Extract the (X, Y) coordinate from the center of the cell holding the provided text.  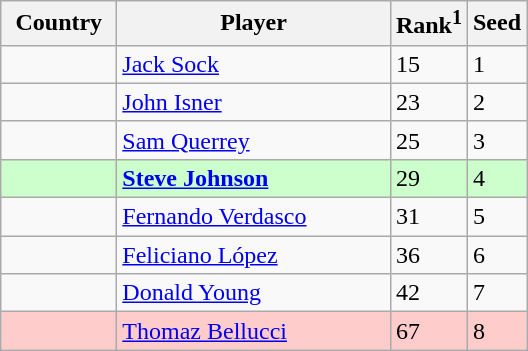
25 (428, 140)
Thomaz Bellucci (254, 331)
42 (428, 293)
15 (428, 64)
Donald Young (254, 293)
Player (254, 24)
Seed (496, 24)
67 (428, 331)
4 (496, 178)
Jack Sock (254, 64)
Rank1 (428, 24)
Fernando Verdasco (254, 217)
36 (428, 255)
8 (496, 331)
2 (496, 102)
Steve Johnson (254, 178)
7 (496, 293)
29 (428, 178)
1 (496, 64)
Country (59, 24)
23 (428, 102)
Feliciano López (254, 255)
Sam Querrey (254, 140)
6 (496, 255)
John Isner (254, 102)
3 (496, 140)
5 (496, 217)
31 (428, 217)
